For the text-containing cell, return its midpoint in (x, y) coordinate format. 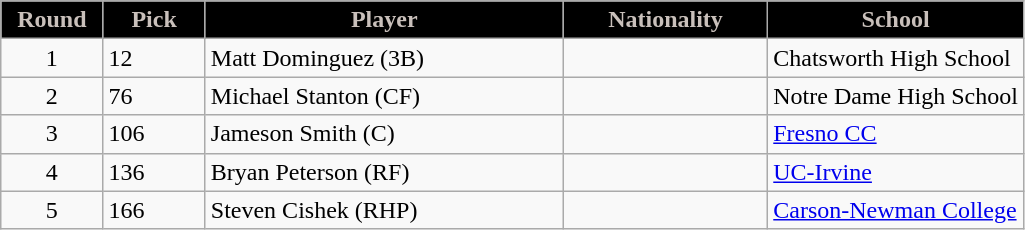
Carson-Newman College (896, 210)
Round (52, 20)
2 (52, 96)
Nationality (666, 20)
Pick (154, 20)
School (896, 20)
4 (52, 172)
12 (154, 58)
Matt Dominguez (3B) (384, 58)
Bryan Peterson (RF) (384, 172)
76 (154, 96)
Notre Dame High School (896, 96)
5 (52, 210)
Player (384, 20)
1 (52, 58)
Jameson Smith (C) (384, 134)
Chatsworth High School (896, 58)
3 (52, 134)
166 (154, 210)
Steven Cishek (RHP) (384, 210)
106 (154, 134)
Michael Stanton (CF) (384, 96)
136 (154, 172)
UC-Irvine (896, 172)
Fresno CC (896, 134)
